Scan for the cell matching the given text and deliver its [x, y] coordinate at center. 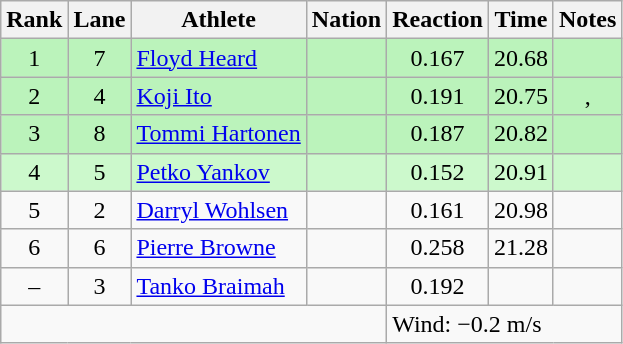
21.28 [520, 248]
20.68 [520, 58]
Koji Ito [218, 96]
Wind: −0.2 m/s [504, 324]
7 [100, 58]
Pierre Browne [218, 248]
Time [520, 20]
0.167 [438, 58]
Lane [100, 20]
0.191 [438, 96]
Tommi Hartonen [218, 134]
0.161 [438, 210]
Darryl Wohlsen [218, 210]
Tanko Braimah [218, 286]
Athlete [218, 20]
0.187 [438, 134]
– [34, 286]
0.192 [438, 286]
Nation [346, 20]
20.82 [520, 134]
1 [34, 58]
Notes [587, 20]
, [587, 96]
20.91 [520, 172]
Reaction [438, 20]
0.258 [438, 248]
Petko Yankov [218, 172]
0.152 [438, 172]
20.75 [520, 96]
Floyd Heard [218, 58]
Rank [34, 20]
20.98 [520, 210]
8 [100, 134]
